Return the (x, y) coordinate for the center point of the cell that contains the specified text.  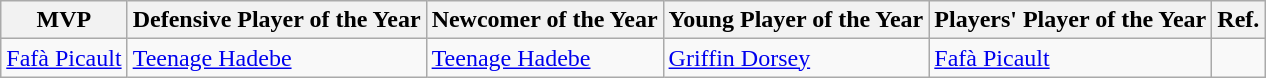
Players' Player of the Year (1070, 20)
Defensive Player of the Year (276, 20)
Newcomer of the Year (544, 20)
Ref. (1238, 20)
Young Player of the Year (796, 20)
MVP (64, 20)
Griffin Dorsey (796, 58)
